Return (X, Y) of the center of cell containing provided text 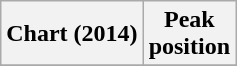
Peakposition (189, 34)
Chart (2014) (72, 34)
